Search for the cell housing the specified text and yield its [x, y] center coordinate. 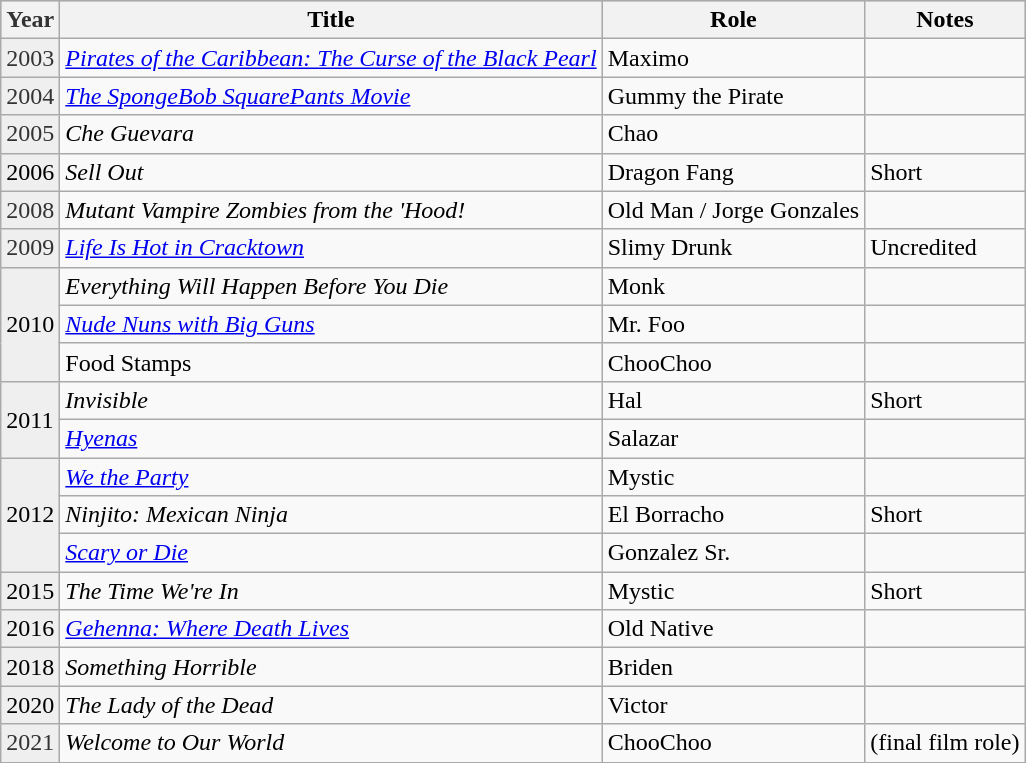
Role [734, 20]
2012 [30, 515]
Old Native [734, 629]
Monk [734, 286]
Scary or Die [331, 553]
Gummy the Pirate [734, 96]
Something Horrible [331, 667]
El Borracho [734, 515]
Food Stamps [331, 362]
Life Is Hot in Cracktown [331, 248]
2005 [30, 134]
Victor [734, 705]
2021 [30, 743]
2020 [30, 705]
(final film role) [945, 743]
Mr. Foo [734, 324]
Ninjito: Mexican Ninja [331, 515]
Uncredited [945, 248]
2015 [30, 591]
We the Party [331, 477]
Briden [734, 667]
The Lady of the Dead [331, 705]
Welcome to Our World [331, 743]
Salazar [734, 438]
2003 [30, 58]
Sell Out [331, 172]
The SpongeBob SquarePants Movie [331, 96]
Slimy Drunk [734, 248]
Notes [945, 20]
The Time We're In [331, 591]
2009 [30, 248]
Maximo [734, 58]
Old Man / Jorge Gonzales [734, 210]
Invisible [331, 400]
Che Guevara [331, 134]
Nude Nuns with Big Guns [331, 324]
2004 [30, 96]
Chao [734, 134]
2018 [30, 667]
Dragon Fang [734, 172]
Hal [734, 400]
Year [30, 20]
2008 [30, 210]
Gehenna: Where Death Lives [331, 629]
Pirates of the Caribbean: The Curse of the Black Pearl [331, 58]
Title [331, 20]
Everything Will Happen Before You Die [331, 286]
2006 [30, 172]
2010 [30, 324]
2016 [30, 629]
Hyenas [331, 438]
Mutant Vampire Zombies from the 'Hood! [331, 210]
2011 [30, 419]
Gonzalez Sr. [734, 553]
